Scan for the cell matching the given text and deliver its (X, Y) coordinate at center. 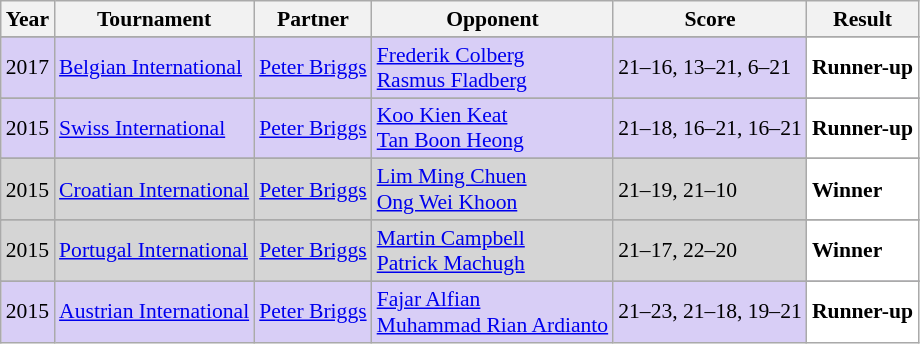
Martin Campbell Patrick Machugh (493, 250)
21–18, 16–21, 16–21 (710, 128)
Fajar Alfian Muhammad Rian Ardianto (493, 312)
Score (710, 19)
Tournament (154, 19)
Croatian International (154, 190)
Opponent (493, 19)
Result (862, 19)
Swiss International (154, 128)
Belgian International (154, 68)
Austrian International (154, 312)
2017 (28, 68)
Year (28, 19)
21–23, 21–18, 19–21 (710, 312)
Portugal International (154, 250)
Partner (312, 19)
21–16, 13–21, 6–21 (710, 68)
21–19, 21–10 (710, 190)
Frederik Colberg Rasmus Fladberg (493, 68)
21–17, 22–20 (710, 250)
Koo Kien Keat Tan Boon Heong (493, 128)
Lim Ming Chuen Ong Wei Khoon (493, 190)
